Scan for the cell matching the given text and deliver its (X, Y) coordinate at center. 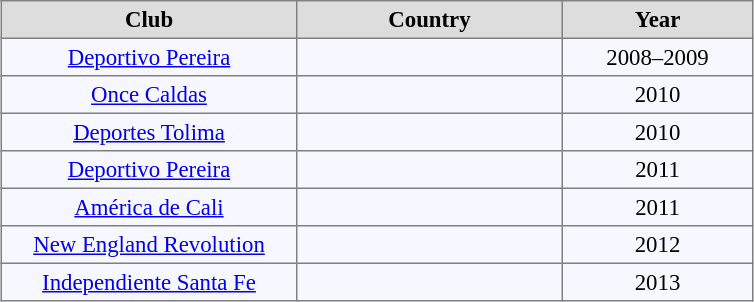
2008–2009 (657, 57)
Once Caldas (149, 95)
New England Revolution (149, 245)
Club (149, 20)
2012 (657, 245)
América de Cali (149, 207)
Country (430, 20)
2013 (657, 282)
Independiente Santa Fe (149, 282)
Year (657, 20)
Deportes Tolima (149, 132)
